Scan for the cell matching the given text and deliver its [X, Y] coordinate at center. 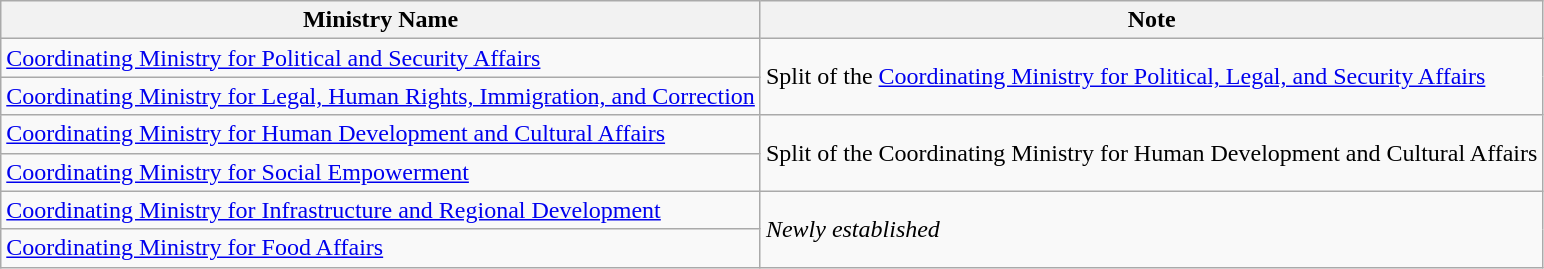
Coordinating Ministry for Legal, Human Rights, Immigration, and Correction [381, 96]
Coordinating Ministry for Social Empowerment [381, 172]
Split of the Coordinating Ministry for Human Development and Cultural Affairs [1152, 153]
Split of the Coordinating Ministry for Political, Legal, and Security Affairs [1152, 77]
Ministry Name [381, 20]
Note [1152, 20]
Coordinating Ministry for Food Affairs [381, 248]
Newly established [1152, 229]
Coordinating Ministry for Human Development and Cultural Affairs [381, 134]
Coordinating Ministry for Political and Security Affairs [381, 58]
Coordinating Ministry for Infrastructure and Regional Development [381, 210]
